Output the [X, Y] coordinate of the center of the cell containing the given text.  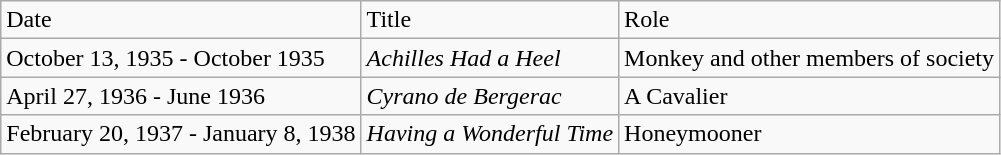
Having a Wonderful Time [490, 134]
Honeymooner [810, 134]
Title [490, 20]
A Cavalier [810, 96]
October 13, 1935 - October 1935 [181, 58]
February 20, 1937 - January 8, 1938 [181, 134]
Achilles Had a Heel [490, 58]
Date [181, 20]
Cyrano de Bergerac [490, 96]
Monkey and other members of society [810, 58]
April 27, 1936 - June 1936 [181, 96]
Role [810, 20]
